Scan for the cell matching the given text and deliver its [x, y] coordinate at center. 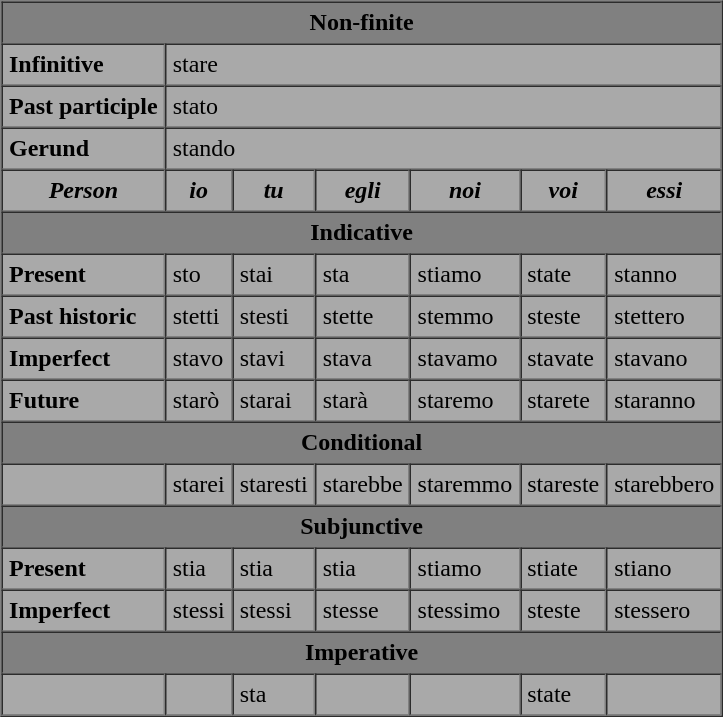
stava [362, 359]
stettero [664, 317]
stiate [564, 569]
staranno [664, 401]
staresti [274, 485]
Future [84, 401]
Infinitive [84, 65]
stessero [664, 611]
starò [198, 401]
Person [84, 191]
sto [198, 275]
Subjunctive [362, 527]
stavo [198, 359]
stavate [564, 359]
egli [362, 191]
stavi [274, 359]
stare [444, 65]
stetti [198, 317]
starei [198, 485]
Indicative [362, 233]
stai [274, 275]
starebbero [664, 485]
stesti [274, 317]
starete [564, 401]
stemmo [465, 317]
starebbe [362, 485]
stette [362, 317]
stavamo [465, 359]
starà [362, 401]
stando [444, 149]
Conditional [362, 443]
stavano [664, 359]
Past historic [84, 317]
stanno [664, 275]
essi [664, 191]
noi [465, 191]
Past participle [84, 107]
Imperative [362, 653]
staremmo [465, 485]
Non-finite [362, 23]
stiano [664, 569]
staremo [465, 401]
stessimo [465, 611]
io [198, 191]
Gerund [84, 149]
stato [444, 107]
stesse [362, 611]
voi [564, 191]
stareste [564, 485]
starai [274, 401]
tu [274, 191]
